Output the (x, y) coordinate of the center of the cell containing the given text.  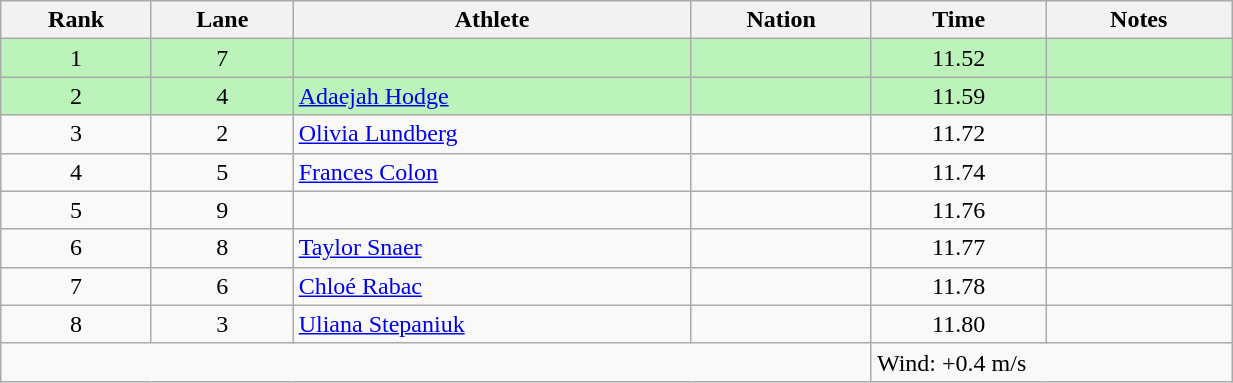
11.59 (958, 96)
11.74 (958, 172)
Adaejah Hodge (492, 96)
Taylor Snaer (492, 248)
11.72 (958, 134)
11.76 (958, 210)
Lane (222, 20)
11.78 (958, 286)
Time (958, 20)
Wind: +0.4 m/s (1051, 362)
1 (76, 58)
Chloé Rabac (492, 286)
9 (222, 210)
Nation (782, 20)
Notes (1139, 20)
11.77 (958, 248)
Rank (76, 20)
Uliana Stepaniuk (492, 324)
Frances Colon (492, 172)
Athlete (492, 20)
11.52 (958, 58)
Olivia Lundberg (492, 134)
11.80 (958, 324)
